Capture the cell that displays the provided text and extract its [X, Y] central coordinate. 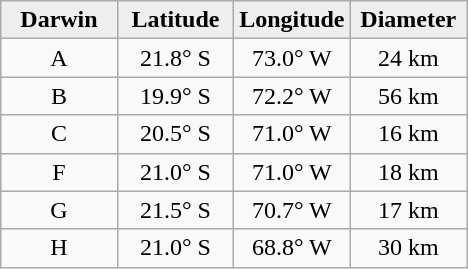
21.8° S [175, 58]
B [59, 96]
20.5° S [175, 134]
19.9° S [175, 96]
Longitude [292, 20]
70.7° W [292, 210]
G [59, 210]
F [59, 172]
17 km [408, 210]
30 km [408, 248]
C [59, 134]
56 km [408, 96]
16 km [408, 134]
68.8° W [292, 248]
Diameter [408, 20]
Latitude [175, 20]
21.5° S [175, 210]
18 km [408, 172]
A [59, 58]
Darwin [59, 20]
H [59, 248]
72.2° W [292, 96]
24 km [408, 58]
73.0° W [292, 58]
